Determine the [x, y] coordinate at the center of the cell enclosing the given text.  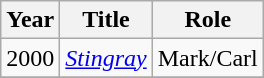
Mark/Carl [208, 58]
Title [106, 20]
Stingray [106, 58]
Year [30, 20]
2000 [30, 58]
Role [208, 20]
